Extract the [X, Y] coordinate from the center of the cell holding the provided text.  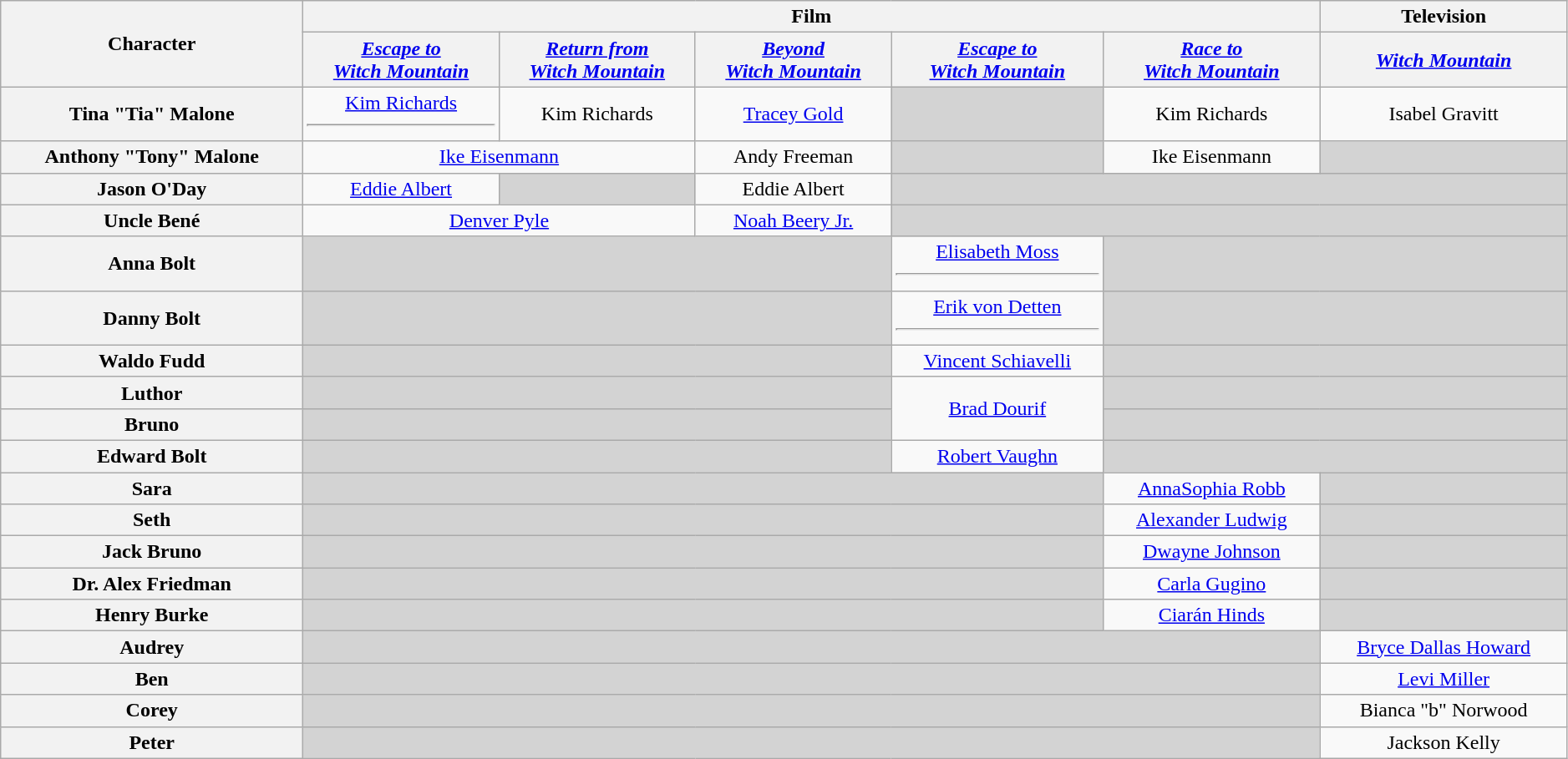
Tina "Tia" Malone [152, 114]
Alexander Ludwig [1211, 520]
Character [152, 43]
Erik von Detten [997, 317]
Brad Dourif [997, 408]
Robert Vaughn [997, 456]
Seth [152, 520]
Peter [152, 742]
Race to Witch Mountain [1211, 60]
Film [812, 17]
Corey [152, 711]
Audrey [152, 647]
Isabel Gravitt [1444, 114]
Henry Burke [152, 615]
Dr. Alex Friedman [152, 584]
Jackson Kelly [1444, 742]
Edward Bolt [152, 456]
Vincent Schiavelli [997, 361]
Andy Freeman [794, 157]
Witch Mountain [1444, 60]
Luthor [152, 392]
Television [1444, 17]
Bruno [152, 424]
Denver Pyle [500, 220]
Jason O'Day [152, 189]
Levi Miller [1444, 679]
Waldo Fudd [152, 361]
Danny Bolt [152, 317]
Return from Witch Mountain [596, 60]
Beyond Witch Mountain [794, 60]
Jack Bruno [152, 552]
Anthony "Tony" Malone [152, 157]
Ben [152, 679]
Uncle Bené [152, 220]
Ciarán Hinds [1211, 615]
Bryce Dallas Howard [1444, 647]
Bianca "b" Norwood [1444, 711]
Anna Bolt [152, 264]
Tracey Gold [794, 114]
AnnaSophia Robb [1211, 488]
Elisabeth Moss [997, 264]
Dwayne Johnson [1211, 552]
Sara [152, 488]
Carla Gugino [1211, 584]
Noah Beery Jr. [794, 220]
